Output the [x, y] coordinate of the center of the cell containing the given text.  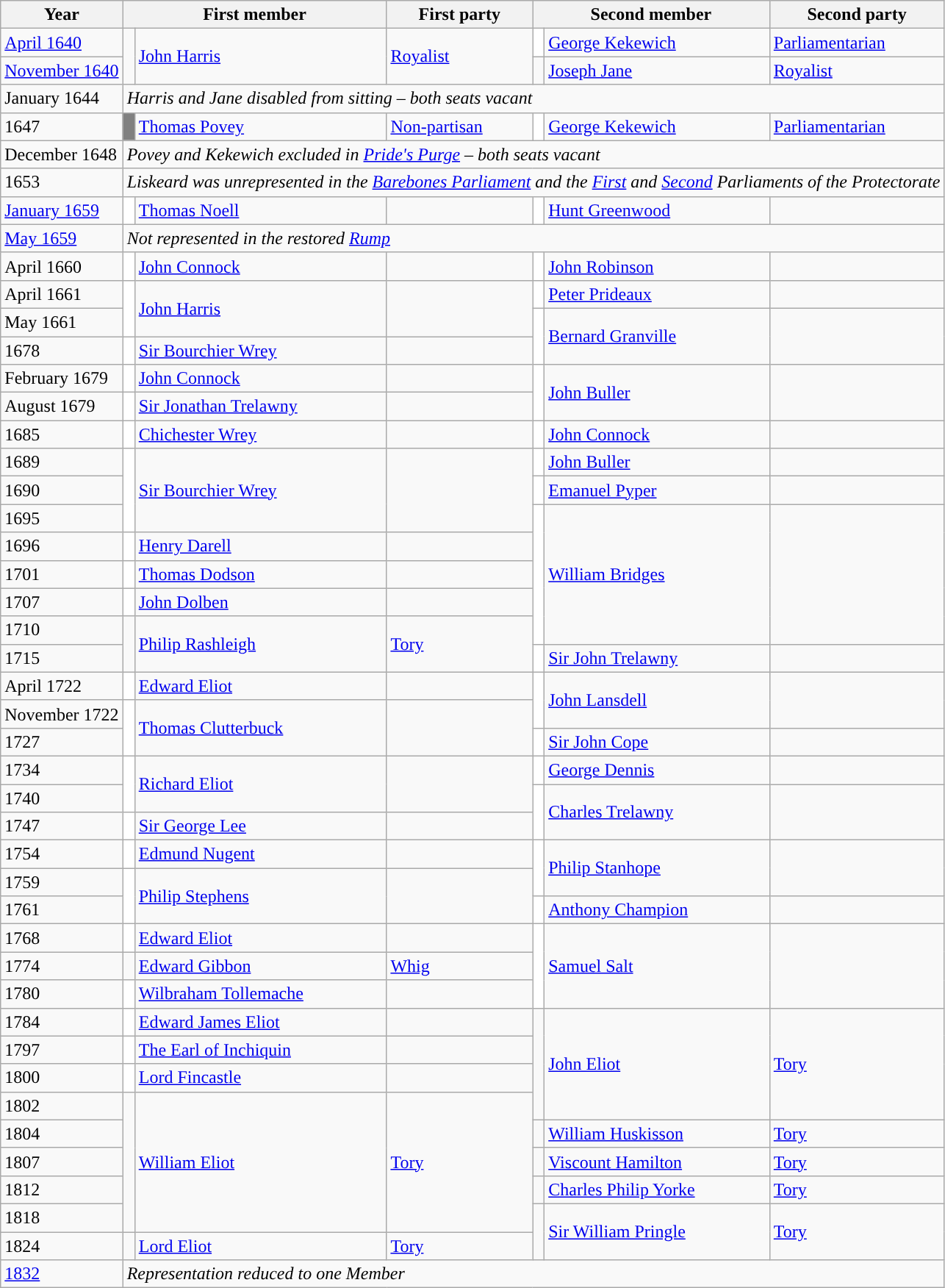
1747 [62, 826]
Chichester Wrey [260, 434]
Wilbraham Tollemache [260, 994]
Edmund Nugent [260, 854]
1804 [62, 1134]
Lord Eliot [260, 1246]
1802 [62, 1106]
1759 [62, 882]
1774 [62, 966]
Philip Stephens [260, 896]
Bernard Granville [657, 336]
Hunt Greenwood [657, 210]
1800 [62, 1078]
May 1661 [62, 322]
Charles Trelawny [657, 812]
Thomas Dodson [260, 574]
1727 [62, 742]
August 1679 [62, 407]
Edward James Eliot [260, 1022]
April 1722 [62, 686]
Thomas Povey [260, 126]
George Dennis [657, 770]
1678 [62, 351]
William Bridges [657, 574]
1784 [62, 1022]
April 1661 [62, 294]
Second member [651, 15]
Thomas Noell [260, 210]
Sir William Pringle [657, 1231]
Not represented in the restored Rump [533, 238]
The Earl of Inchiquin [260, 1050]
1707 [62, 602]
Samuel Salt [657, 966]
Sir John Cope [657, 742]
Henry Darell [260, 546]
1832 [62, 1274]
Representation reduced to one Member [533, 1274]
Whig [460, 966]
Richard Eliot [260, 784]
February 1679 [62, 379]
Edward Gibbon [260, 966]
1696 [62, 546]
Charles Philip Yorke [657, 1189]
Peter Prideaux [657, 294]
1710 [62, 630]
1653 [62, 182]
John Dolben [260, 602]
John Eliot [657, 1064]
December 1648 [62, 154]
1734 [62, 770]
Sir George Lee [260, 826]
Povey and Kekewich excluded in Pride's Purge – both seats vacant [533, 154]
Viscount Hamilton [657, 1162]
1754 [62, 854]
May 1659 [62, 238]
1690 [62, 490]
1807 [62, 1162]
Liskeard was unrepresented in the Barebones Parliament and the First and Second Parliaments of the Protectorate [533, 182]
Non-partisan [460, 126]
Year [62, 15]
First party [460, 15]
January 1659 [62, 210]
1780 [62, 994]
1701 [62, 574]
1761 [62, 910]
Philip Rashleigh [260, 644]
November 1722 [62, 714]
1797 [62, 1050]
April 1660 [62, 266]
Second party [857, 15]
1689 [62, 462]
January 1644 [62, 99]
Anthony Champion [657, 910]
1685 [62, 434]
November 1640 [62, 71]
1695 [62, 518]
William Eliot [260, 1162]
First member [254, 15]
1740 [62, 798]
1824 [62, 1246]
1647 [62, 126]
Harris and Jane disabled from sitting – both seats vacant [533, 99]
Sir Jonathan Trelawny [260, 407]
Thomas Clutterbuck [260, 728]
1818 [62, 1217]
Philip Stanhope [657, 868]
Emanuel Pyper [657, 490]
1768 [62, 938]
1812 [62, 1189]
Joseph Jane [657, 71]
Lord Fincastle [260, 1078]
Sir John Trelawny [657, 658]
1715 [62, 658]
William Huskisson [657, 1134]
John Lansdell [657, 700]
April 1640 [62, 43]
John Robinson [657, 266]
